Output the (x, y) coordinate of the center of the cell containing the given text.  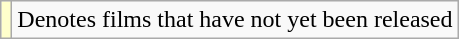
Denotes films that have not yet been released (235, 20)
